Pinpoint the cell where the given text exists, returning its (X, Y) midpoint coordinate. 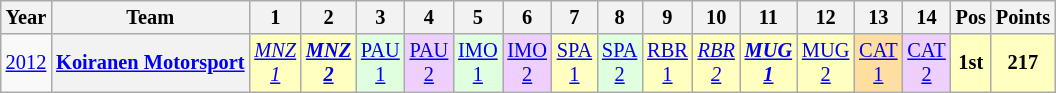
MUG2 (826, 63)
10 (716, 17)
7 (574, 17)
Pos (971, 17)
IMO1 (478, 63)
Team (150, 17)
11 (768, 17)
13 (878, 17)
12 (826, 17)
9 (667, 17)
PAU1 (380, 63)
MNZ2 (328, 63)
14 (926, 17)
2 (328, 17)
Year (26, 17)
1st (971, 63)
3 (380, 17)
RBR2 (716, 63)
217 (1023, 63)
CAT2 (926, 63)
IMO2 (526, 63)
SPA1 (574, 63)
SPA2 (620, 63)
6 (526, 17)
2012 (26, 63)
4 (430, 17)
PAU2 (430, 63)
MUG1 (768, 63)
Koiranen Motorsport (150, 63)
RBR1 (667, 63)
MNZ1 (275, 63)
8 (620, 17)
CAT1 (878, 63)
Points (1023, 17)
5 (478, 17)
1 (275, 17)
